For the text-containing cell, return its midpoint in (x, y) coordinate format. 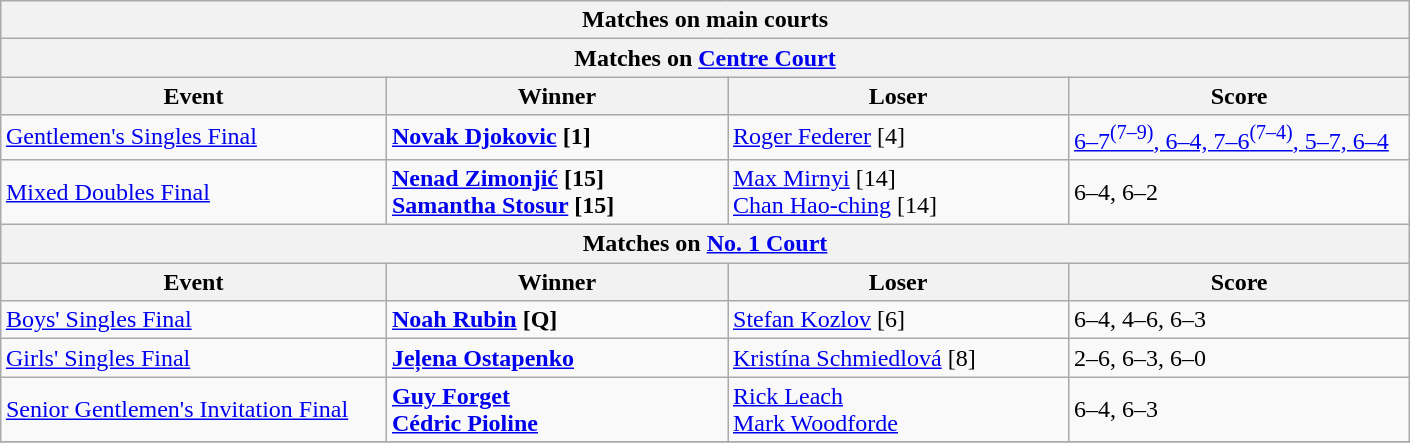
2–6, 6–3, 6–0 (1240, 358)
Gentlemen's Singles Final (193, 138)
Boys' Singles Final (193, 320)
Mixed Doubles Final (193, 192)
Max Mirnyi [14] Chan Hao-ching [14] (898, 192)
Stefan Kozlov [6] (898, 320)
Matches on No. 1 Court (704, 244)
6–4, 4–6, 6–3 (1240, 320)
Nenad Zimonjić [15] Samantha Stosur [15] (556, 192)
Matches on main courts (704, 20)
Roger Federer [4] (898, 138)
Senior Gentlemen's Invitation Final (193, 410)
6–4, 6–2 (1240, 192)
Kristína Schmiedlová [8] (898, 358)
Rick Leach Mark Woodforde (898, 410)
Jeļena Ostapenko (556, 358)
Guy Forget Cédric Pioline (556, 410)
Matches on Centre Court (704, 58)
Novak Djokovic [1] (556, 138)
6–7(7–9), 6–4, 7–6(7–4), 5–7, 6–4 (1240, 138)
6–4, 6–3 (1240, 410)
Girls' Singles Final (193, 358)
Noah Rubin [Q] (556, 320)
